Search for the cell housing the specified text and yield its (X, Y) center coordinate. 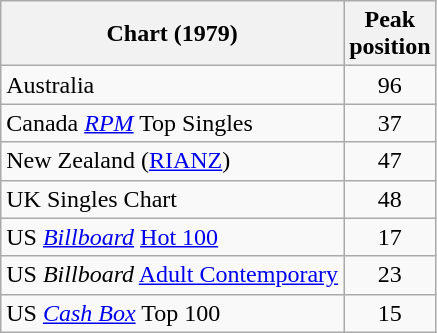
US Cash Box Top 100 (172, 313)
Peakposition (390, 34)
96 (390, 85)
23 (390, 275)
47 (390, 161)
New Zealand (RIANZ) (172, 161)
15 (390, 313)
US Billboard Hot 100 (172, 237)
Australia (172, 85)
Canada RPM Top Singles (172, 123)
37 (390, 123)
48 (390, 199)
US Billboard Adult Contemporary (172, 275)
17 (390, 237)
UK Singles Chart (172, 199)
Chart (1979) (172, 34)
